Pinpoint the cell where the given text exists, returning its [X, Y] midpoint coordinate. 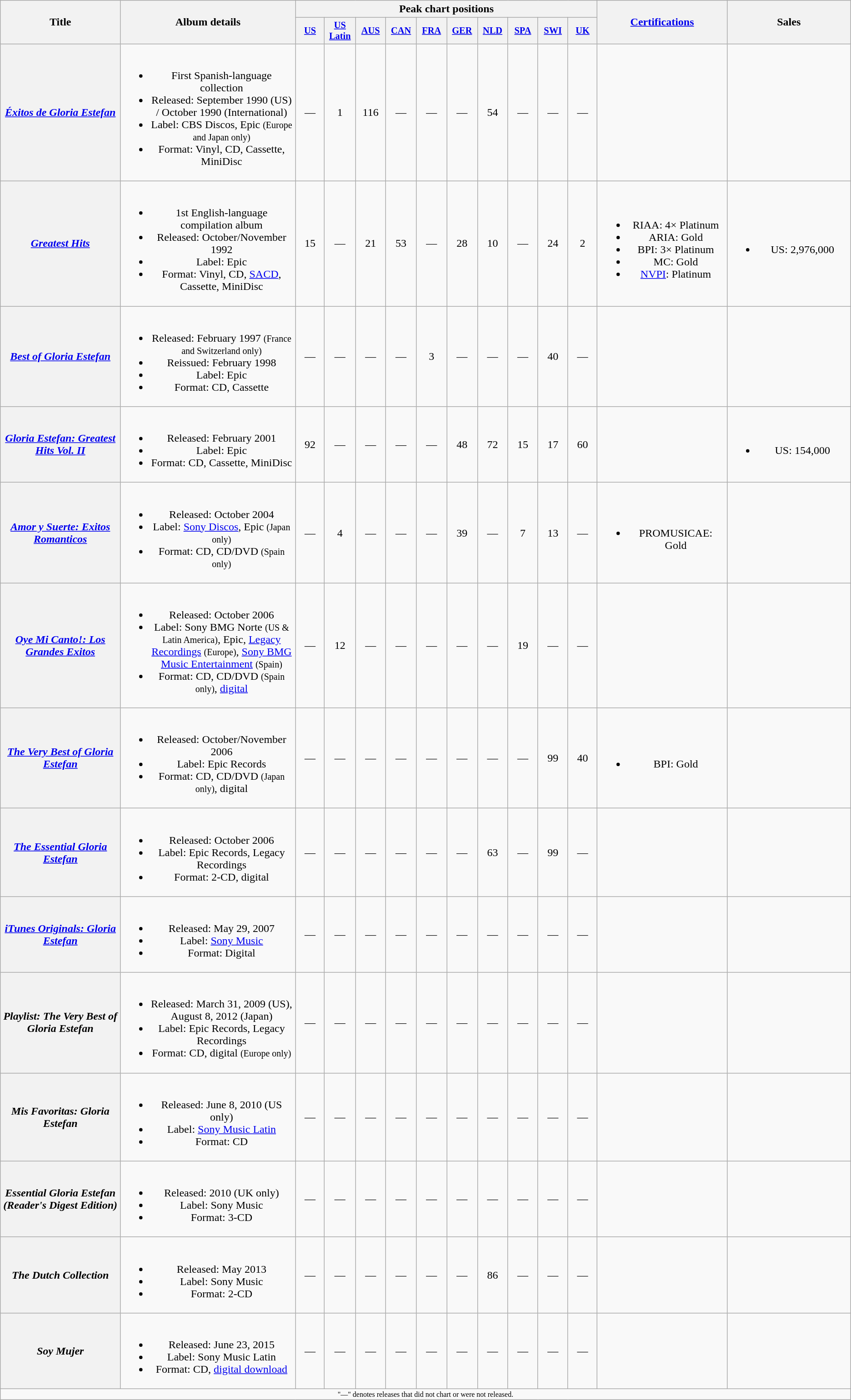
NLD [493, 31]
Oye Mi Canto!: Los Grandes Exitos [60, 645]
Released: June 8, 2010 (US only)Label: Sony Music LatinFormat: CD [208, 1117]
SPA [523, 31]
Gloria Estefan: Greatest Hits Vol. II [60, 444]
21 [371, 244]
US: 154,000 [789, 444]
The Essential Gloria Estefan [60, 852]
92 [310, 444]
86 [493, 1275]
7 [523, 533]
GER [462, 31]
CAN [401, 31]
RIAA: 4× PlatinumARIA: GoldBPI: 3× PlatinumMC: GoldNVPI: Platinum [662, 244]
AUS [371, 31]
Released: May 29, 2007Label: Sony MusicFormat: Digital [208, 934]
Released: February 2001Label: EpicFormat: CD, Cassette, MiniDisc [208, 444]
Peak chart positions [446, 9]
24 [553, 244]
Essential Gloria Estefan (Reader's Digest Edition) [60, 1199]
1 [340, 112]
1st English-language compilation albumReleased: October/November 1992Label: EpicFormat: Vinyl, CD, SACD, Cassette, MiniDisc [208, 244]
BPI: Gold [662, 758]
Éxitos de Gloria Estefan [60, 112]
54 [493, 112]
60 [583, 444]
SWI [553, 31]
Sales [789, 22]
US [310, 31]
10 [493, 244]
Best of Gloria Estefan [60, 356]
"—" denotes releases that did not chart or were not released. [425, 1394]
Amor y Suerte: Exitos Romanticos [60, 533]
Mis Favoritas: Gloria Estefan [60, 1117]
3 [432, 356]
iTunes Originals: Gloria Estefan [60, 934]
48 [462, 444]
Released: October 2006Label: Epic Records, Legacy RecordingsFormat: 2-CD, digital [208, 852]
116 [371, 112]
UK [583, 31]
2 [583, 244]
Released: March 31, 2009 (US), August 8, 2012 (Japan)Label: Epic Records, Legacy RecordingsFormat: CD, digital (Europe only) [208, 1022]
Title [60, 22]
19 [523, 645]
Playlist: The Very Best of Gloria Estefan [60, 1022]
Soy Mujer [60, 1350]
FRA [432, 31]
72 [493, 444]
PROMUSICAE: Gold [662, 533]
Released: May 2013Label: Sony MusicFormat: 2-CD [208, 1275]
Released: October/November 2006Label: Epic RecordsFormat: CD, CD/DVD (Japan only), digital [208, 758]
Released: June 23, 2015Label: Sony Music LatinFormat: CD, digital download [208, 1350]
Certifications [662, 22]
US: 2,976,000 [789, 244]
Released: October 2004Label: Sony Discos, Epic (Japan only)Format: CD, CD/DVD (Spain only) [208, 533]
4 [340, 533]
Greatest Hits [60, 244]
28 [462, 244]
US Latin [340, 31]
53 [401, 244]
The Dutch Collection [60, 1275]
Released: 2010 (UK only)Label: Sony MusicFormat: 3-CD [208, 1199]
The Very Best of Gloria Estefan [60, 758]
12 [340, 645]
63 [493, 852]
Released: February 1997 (France and Switzerland only)Reissued: February 1998Label: EpicFormat: CD, Cassette [208, 356]
17 [553, 444]
39 [462, 533]
13 [553, 533]
Album details [208, 22]
